Identify which cell holds the provided text, then report its (X, Y) central coordinate. 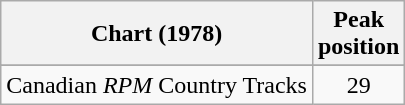
29 (358, 85)
Canadian RPM Country Tracks (157, 85)
Peakposition (358, 34)
Chart (1978) (157, 34)
